From the cell containing the given text, extract its center point as (x, y) coordinate. 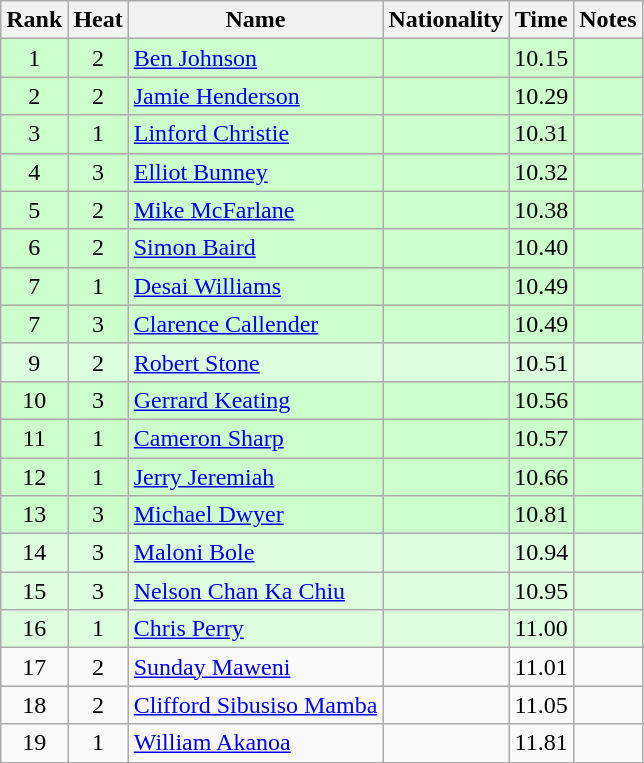
10.38 (542, 210)
Jamie Henderson (256, 96)
Nelson Chan Ka Chiu (256, 591)
4 (34, 172)
13 (34, 515)
Mike McFarlane (256, 210)
Maloni Bole (256, 553)
Name (256, 20)
Notes (608, 20)
Robert Stone (256, 362)
Heat (98, 20)
11.05 (542, 705)
Cameron Sharp (256, 438)
Nationality (446, 20)
Chris Perry (256, 629)
11.01 (542, 667)
Elliot Bunney (256, 172)
Jerry Jeremiah (256, 477)
10.81 (542, 515)
10 (34, 400)
10.51 (542, 362)
17 (34, 667)
Michael Dwyer (256, 515)
Desai Williams (256, 286)
10.29 (542, 96)
18 (34, 705)
10.95 (542, 591)
14 (34, 553)
William Akanoa (256, 743)
Gerrard Keating (256, 400)
10.31 (542, 134)
11.81 (542, 743)
10.56 (542, 400)
15 (34, 591)
10.94 (542, 553)
Time (542, 20)
Ben Johnson (256, 58)
Linford Christie (256, 134)
Simon Baird (256, 248)
10.66 (542, 477)
11.00 (542, 629)
6 (34, 248)
10.15 (542, 58)
Clifford Sibusiso Mamba (256, 705)
Rank (34, 20)
10.57 (542, 438)
Sunday Maweni (256, 667)
16 (34, 629)
12 (34, 477)
9 (34, 362)
Clarence Callender (256, 324)
10.32 (542, 172)
19 (34, 743)
5 (34, 210)
10.40 (542, 248)
11 (34, 438)
